Provide the (X, Y) coordinate of the cell's center where the given text is located.  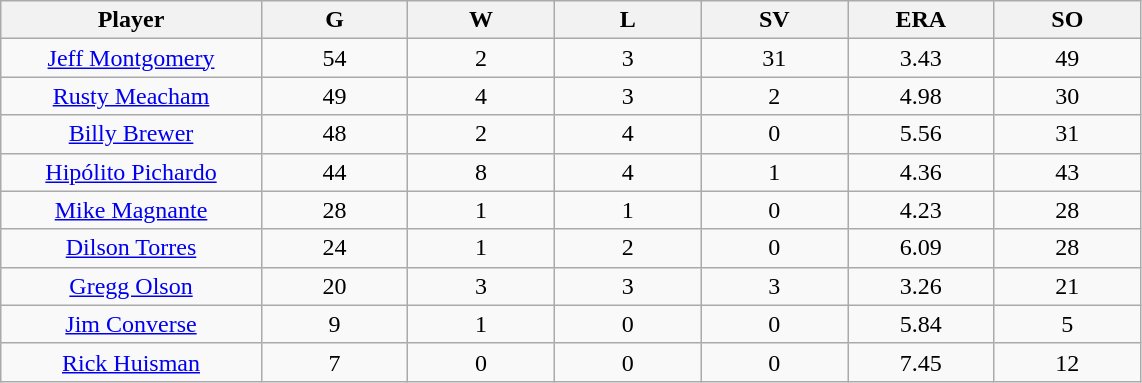
Gregg Olson (132, 286)
5 (1068, 324)
G (334, 20)
5.56 (922, 134)
44 (334, 172)
Billy Brewer (132, 134)
Rick Huisman (132, 362)
5.84 (922, 324)
9 (334, 324)
ERA (922, 20)
7.45 (922, 362)
4.36 (922, 172)
Rusty Meacham (132, 96)
8 (482, 172)
21 (1068, 286)
43 (1068, 172)
Hipólito Pichardo (132, 172)
Player (132, 20)
Jeff Montgomery (132, 58)
24 (334, 248)
L (628, 20)
Mike Magnante (132, 210)
SV (774, 20)
3.26 (922, 286)
20 (334, 286)
12 (1068, 362)
4.23 (922, 210)
54 (334, 58)
48 (334, 134)
30 (1068, 96)
SO (1068, 20)
Jim Converse (132, 324)
6.09 (922, 248)
7 (334, 362)
4.98 (922, 96)
W (482, 20)
3.43 (922, 58)
Dilson Torres (132, 248)
